Output the [X, Y] coordinate of the center of the cell containing the given text.  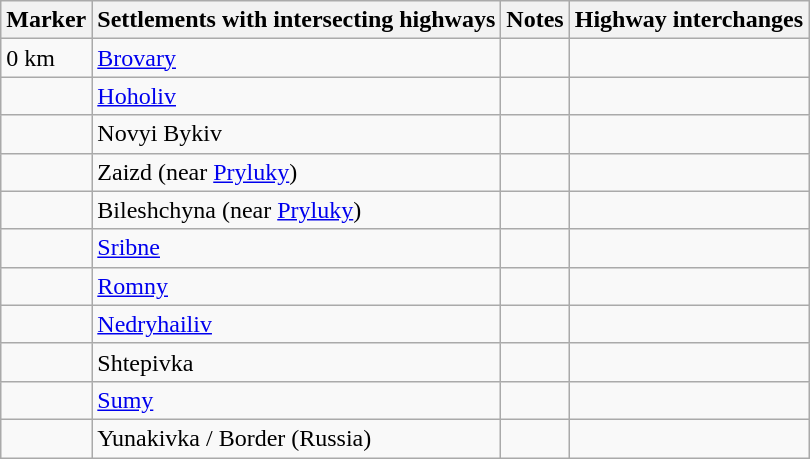
Nedryhailiv [296, 324]
Bileshchyna (near Pryluky) [296, 210]
Highway interchanges [688, 20]
Settlements with intersecting highways [296, 20]
Brovary [296, 58]
Yunakivka / Border (Russia) [296, 438]
Sribne [296, 248]
Sumy [296, 400]
Shtepivka [296, 362]
Romny [296, 286]
0 km [46, 58]
Hoholiv [296, 96]
Notes [535, 20]
Marker [46, 20]
Zaizd (near Pryluky) [296, 172]
Novyi Bykiv [296, 134]
